Return [X, Y] of the center of cell containing provided text 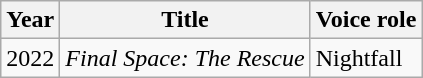
Year [30, 20]
2022 [30, 58]
Final Space: The Rescue [185, 58]
Title [185, 20]
Nightfall [366, 58]
Voice role [366, 20]
